Scan for the cell matching the given text and deliver its (X, Y) coordinate at center. 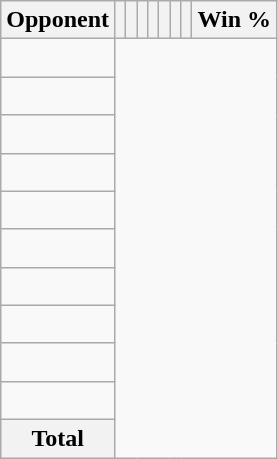
Total (58, 438)
Win % (234, 20)
Opponent (58, 20)
